For the text-containing cell, return its midpoint in [x, y] coordinate format. 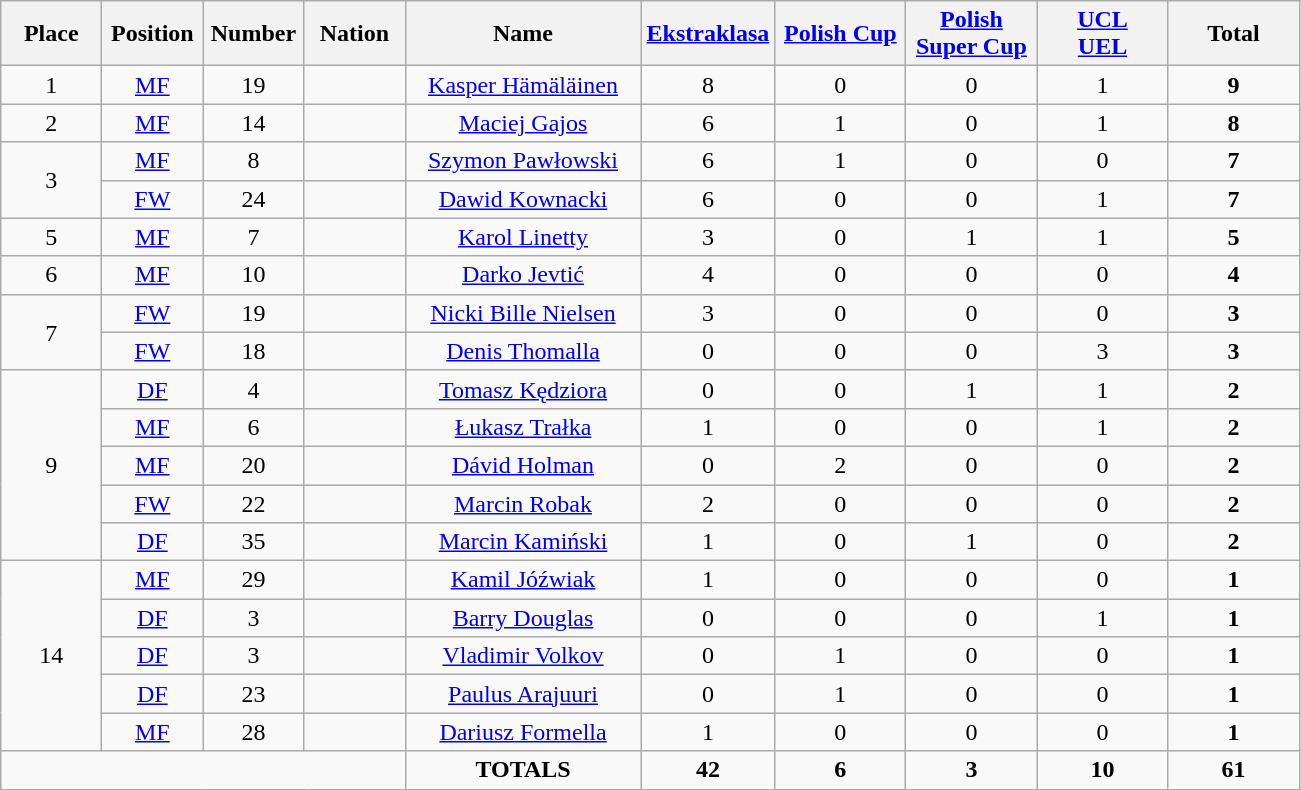
35 [254, 542]
Polish Cup [840, 34]
42 [708, 770]
23 [254, 694]
Karol Linetty [523, 237]
Darko Jevtić [523, 275]
20 [254, 465]
Ekstraklasa [708, 34]
Position [152, 34]
Name [523, 34]
Denis Thomalla [523, 351]
Kamil Jóźwiak [523, 580]
Marcin Kamiński [523, 542]
22 [254, 503]
18 [254, 351]
Marcin Robak [523, 503]
Nation [354, 34]
24 [254, 199]
29 [254, 580]
Szymon Pawłowski [523, 161]
Vladimir Volkov [523, 656]
Nicki Bille Nielsen [523, 313]
Maciej Gajos [523, 123]
UCLUEL [1102, 34]
61 [1234, 770]
Place [52, 34]
Dávid Holman [523, 465]
Paulus Arajuuri [523, 694]
Łukasz Trałka [523, 427]
Total [1234, 34]
28 [254, 732]
Tomasz Kędziora [523, 389]
Dawid Kownacki [523, 199]
TOTALS [523, 770]
Barry Douglas [523, 618]
Kasper Hämäläinen [523, 85]
Number [254, 34]
Dariusz Formella [523, 732]
Polish Super Cup [972, 34]
